Identify which cell holds the provided text, then report its [X, Y] central coordinate. 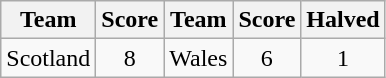
1 [343, 58]
8 [130, 58]
Halved [343, 20]
Scotland [48, 58]
Wales [198, 58]
6 [267, 58]
